Extract the (X, Y) coordinate from the center of the cell holding the provided text.  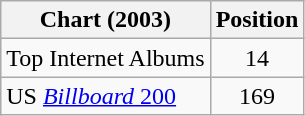
Top Internet Albums (106, 58)
Chart (2003) (106, 20)
169 (257, 96)
14 (257, 58)
US Billboard 200 (106, 96)
Position (257, 20)
